Scan for the cell matching the given text and deliver its (x, y) coordinate at center. 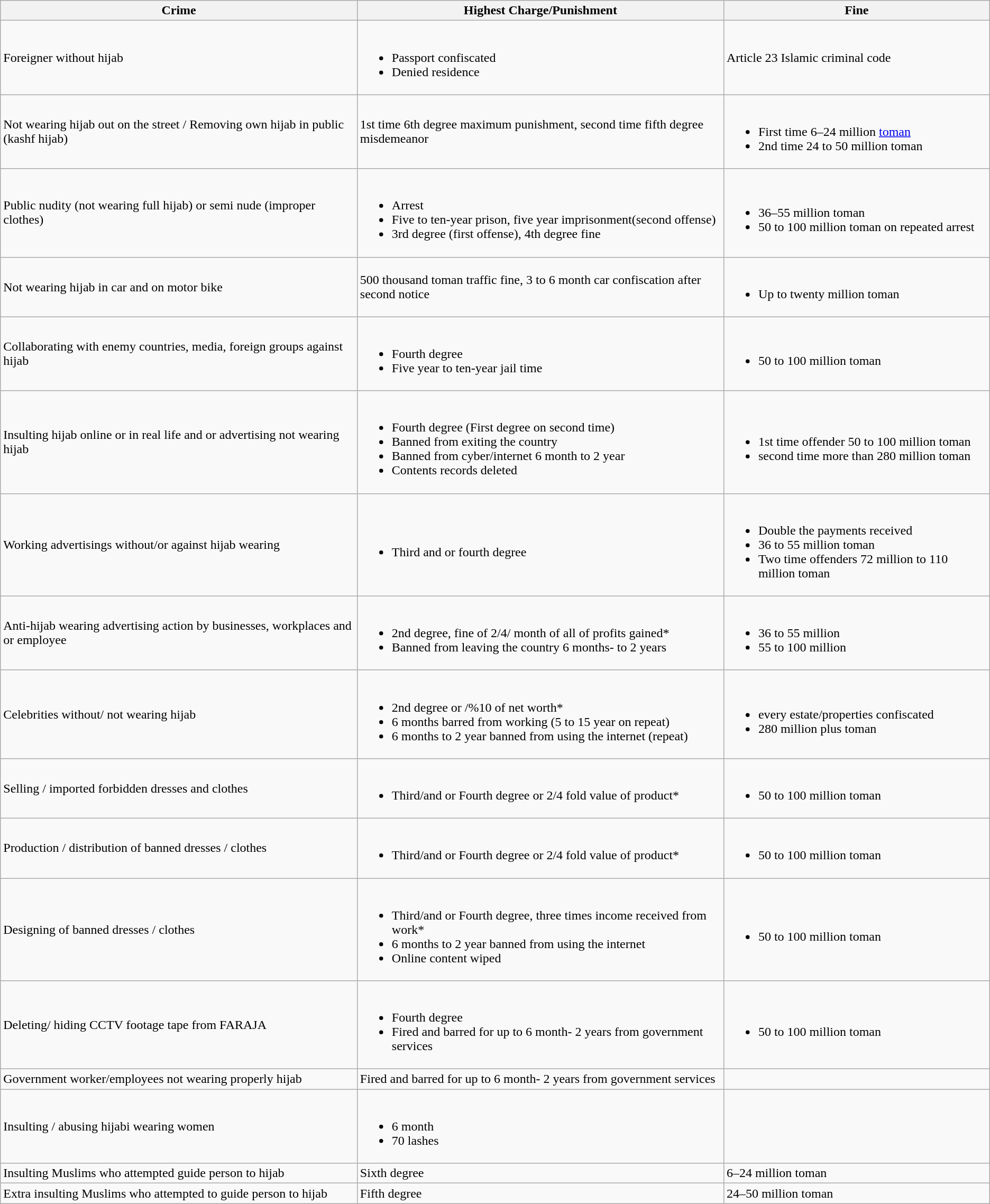
1st time offender 50 to 100 million tomansecond time more than 280 million toman (857, 442)
Third/and or Fourth degree, three times income received from work*6 months to 2 year banned from using the internetOnline content wiped (540, 929)
Fourth degreeFired and barred for up to 6 month- 2 years from government services (540, 1025)
Highest Charge/Punishment (540, 11)
36 to 55 million55 to 100 million (857, 633)
Collaborating with enemy countries, media, foreign groups against hijab (179, 354)
Fourth degree (First degree on second time)Banned from exiting the countryBanned from cyber/internet 6 month to 2 yearContents records deleted (540, 442)
500 thousand toman traffic fine, 3 to 6 month car confiscation after second notice (540, 287)
Fine (857, 11)
every estate/properties confiscated280 million plus toman (857, 714)
Public nudity (not wearing full hijab) or semi nude (improper clothes) (179, 213)
Deleting/ hiding CCTV footage tape from FARAJA (179, 1025)
Article 23 Islamic criminal code (857, 58)
Up to twenty million toman (857, 287)
Government worker/employees not wearing properly hijab (179, 1079)
2nd degree or /%10 of net worth*6 months barred from working (5 to 15 year on repeat)6 months to 2 year banned from using the internet (repeat) (540, 714)
Insulting Muslims who attempted guide person to hijab (179, 1173)
ArrestFive to ten-year prison, five year imprisonment(second offense)3rd degree (first offense), 4th degree fine (540, 213)
First time 6–24 million toman2nd time 24 to 50 million toman (857, 132)
Not wearing hijab in car and on motor bike (179, 287)
Working advertisings without/or against hijab wearing (179, 545)
Production / distribution of banned dresses / clothes (179, 848)
6–24 million toman (857, 1173)
Designing of banned dresses / clothes (179, 929)
1st time 6th degree maximum punishment, second time fifth degree misdemeanor (540, 132)
Not wearing hijab out on the street / Removing own hijab in public (kashf hijab) (179, 132)
Insulting hijab online or in real life and or advertising not wearing hijab (179, 442)
Third and or fourth degree (540, 545)
Insulting / abusing hijabi wearing women (179, 1126)
Fired and barred for up to 6 month- 2 years from government services (540, 1079)
Extra insulting Muslims who attempted to guide person to hijab (179, 1193)
Fifth degree (540, 1193)
Celebrities without/ not wearing hijab (179, 714)
24–50 million toman (857, 1193)
36–55 million toman50 to 100 million toman on repeated arrest (857, 213)
Selling / imported forbidden dresses and clothes (179, 788)
Foreigner without hijab (179, 58)
Fourth degreeFive year to ten-year jail time (540, 354)
Double the payments received36 to 55 million tomanTwo time offenders 72 million to 110 million toman (857, 545)
Crime (179, 11)
Sixth degree (540, 1173)
6 month70 lashes (540, 1126)
Anti-hijab wearing advertising action by businesses, workplaces and or employee (179, 633)
2nd degree, fine of 2/4/ month of all of profits gained*Banned from leaving the country 6 months- to 2 years (540, 633)
Passport confiscatedDenied residence (540, 58)
